Detect which cell encompasses the target text, then output its (x, y) center coordinate. 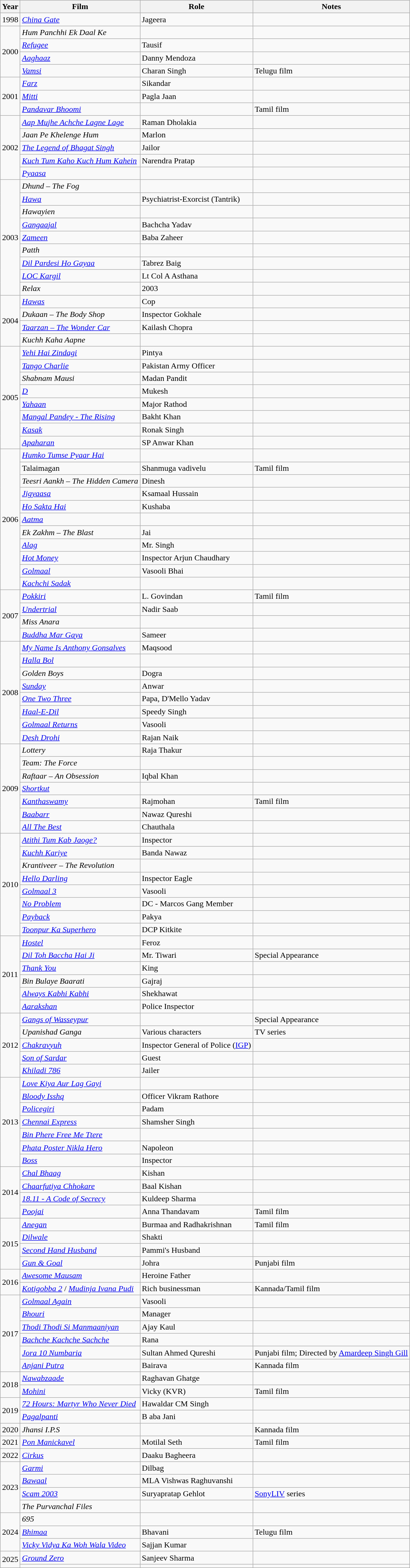
Kushaba (197, 507)
Guest (197, 1058)
Pintya (197, 353)
Phata Poster Nikla Hero (80, 1147)
Inspector Arjun Chaudhary (197, 558)
Kuchh Kariye (80, 853)
Chennai Express (80, 1122)
Papa, D'Mello Yadav (197, 699)
Policegiri (80, 1109)
Notes (331, 7)
Nawabzaade (80, 1378)
Kasak (80, 430)
Mr. Tiwari (197, 955)
2019 (10, 1410)
2012 (10, 1045)
Major Rathod (197, 404)
Kishan (197, 1173)
2022 (10, 1455)
Alag (80, 545)
Bhouri (80, 1314)
Feroz (197, 942)
One Two Three (80, 699)
Maqsood (197, 648)
Aap Mujhe Achche Lagne Lage (80, 122)
Napoleon (197, 1147)
Toonpur Ka Superhero (80, 929)
Pakistan Army Officer (197, 365)
Desh Drohi (80, 737)
Speedy Singh (197, 712)
2017 (10, 1333)
Anwar (197, 686)
Aaghaaz (80, 58)
Anegan (80, 1224)
2001 (10, 96)
Gangaajal (80, 225)
Bloody Isshq (80, 1096)
Khiladi 786 (80, 1071)
Second Hand Husband (80, 1250)
Upanishad Ganga (80, 1032)
Hostel (80, 942)
Refugee (80, 45)
Ek Zakhm – The Blast (80, 532)
Farz (80, 84)
Cop (197, 301)
Ho Sakta Hai (80, 507)
2009 (10, 788)
Aarakshan (80, 1007)
Dogra (197, 673)
695 (80, 1519)
King (197, 968)
Shortkut (80, 789)
Jora 10 Numbaria (80, 1352)
Police Inspector (197, 1007)
Hawayien (80, 212)
Bawaal (80, 1481)
Tausif (197, 45)
2014 (10, 1192)
Hot Money (80, 558)
Johra (197, 1263)
Haal-E-Dil (80, 712)
Bhimaa (80, 1532)
Baba Zaheer (197, 237)
No Problem (80, 904)
Son of Sardar (80, 1058)
Bhavani (197, 1532)
Iqbal Khan (197, 776)
Mitti (80, 96)
Year (10, 7)
Pyaasa (80, 173)
Ground Zero (80, 1558)
Payback (80, 917)
Teesri Aankh – The Hidden Camera (80, 481)
Baabarr (80, 814)
Miss Anara (80, 622)
Role (197, 7)
Awesome Mausam (80, 1276)
2005 (10, 397)
Motilal Seth (197, 1442)
2020 (10, 1430)
Ksamaal Hussain (197, 494)
Sameer (197, 635)
Raghavan Ghatge (197, 1378)
Bairava (197, 1365)
Mohini (80, 1391)
2007 (10, 616)
Thodi Thodi Si Manmaaniyan (80, 1327)
My Name Is Anthony Gonsalves (80, 648)
Atithi Tum Kab Jaoge? (80, 840)
Bin Phere Free Me Ttere (80, 1135)
Pakya (197, 917)
Chauthala (197, 827)
Nadir Saab (197, 609)
Pon Manickavel (80, 1442)
All The Best (80, 827)
Jhansi I.P.S (80, 1430)
Hello Darling (80, 878)
Sikandar (197, 84)
Chaarfutiya Chhokare (80, 1186)
Patth (80, 250)
Hawas (80, 301)
Lt Col A Asthana (197, 276)
Vasooli Bhai (197, 571)
Vicky Vidya Ka Woh Wala Video (80, 1545)
Rajan Naik (197, 737)
Ronak Singh (197, 430)
Bachcha Yadav (197, 225)
2004 (10, 321)
Psychiatrist-Exorcist (Tantrik) (197, 199)
Poojai (80, 1212)
Kannada/Tamil film (331, 1288)
2008 (10, 692)
Burmaa and Radhakrishnan (197, 1224)
Inspector Gokhale (197, 314)
Officer Vikram Rathore (197, 1096)
Pagla Jaan (197, 96)
DC - Marcos Gang Member (197, 904)
Hum Panchhi Ek Daal Ke (80, 32)
Narendra Pratap (197, 161)
Taarzan – The Wonder Car (80, 327)
Talaimagan (80, 468)
Golmaal (80, 571)
TV series (331, 1032)
Mukesh (197, 391)
2024 (10, 1532)
LOC Kargil (80, 276)
Sanjeev Sharma (197, 1558)
Pammi's Husband (197, 1250)
Kanthaswamy (80, 802)
Dilwale (80, 1237)
Padam (197, 1109)
2015 (10, 1244)
Golmaal 3 (80, 891)
Shabnam Mausi (80, 379)
Dilbag (197, 1468)
Relax (80, 289)
Golmaal Returns (80, 724)
Dil Pardesi Ho Gayaa (80, 263)
Gun & Goal (80, 1263)
Sajjan Kumar (197, 1545)
Ajay Kaul (197, 1327)
SonyLIV series (331, 1494)
Dinesh (197, 481)
Gajraj (197, 981)
Madan Pandit (197, 379)
Dukaan – The Body Shop (80, 314)
2011 (10, 974)
Rajmohan (197, 802)
DCP Kitkite (197, 929)
Shanmuga vadivelu (197, 468)
Sultan Ahmed Qureshi (197, 1352)
Lottery (80, 750)
Jailor (197, 148)
B aba Jani (197, 1417)
Punjabi film (331, 1263)
Jageera (197, 20)
Dhund – The Fog (80, 186)
Aatma (80, 519)
Nawaz Qureshi (197, 814)
2018 (10, 1384)
L. Govindan (197, 596)
Boss (80, 1160)
Kuch Tum Kaho Kuch Hum Kahein (80, 161)
Hawa (80, 199)
SP Anwar Khan (197, 443)
Jaan Pe Khelenge Hum (80, 135)
Krantiveer – The Revolution (80, 865)
Inspector Eagle (197, 878)
Bachche Kachche Sachche (80, 1340)
Anna Thandavam (197, 1212)
Film (80, 7)
Scam 2003 (80, 1494)
Bin Bulaye Baarati (80, 981)
Cirkus (80, 1455)
Buddha Mar Gaya (80, 635)
Raftaar – An Obsession (80, 776)
Daaku Bagheera (197, 1455)
Kailash Chopra (197, 327)
2021 (10, 1442)
Vicky (KVR) (197, 1391)
Anjani Putra (80, 1365)
Danny Mendoza (197, 58)
Hawaldar CM Singh (197, 1404)
Charan Singh (197, 71)
Yehi Hai Zindagi (80, 353)
Humko Tumse Pyaar Hai (80, 455)
72 Hours: Martyr Who Never Died (80, 1404)
2013 (10, 1122)
Zameen (80, 237)
Thank You (80, 968)
Sunday (80, 686)
Inspector General of Police (IGP) (197, 1045)
Yahaan (80, 404)
China Gate (80, 20)
Various characters (197, 1032)
Golmaal Again (80, 1301)
Pandavar Bhoomi (80, 109)
Chal Bhaag (80, 1173)
Heroine Father (197, 1276)
Garmi (80, 1468)
Pokkiri (80, 596)
Jailer (197, 1071)
Tango Charlie (80, 365)
Mr. Singh (197, 545)
Mangal Pandey - The Rising (80, 417)
2006 (10, 519)
2025 (10, 1559)
Halla Bol (80, 660)
Golden Boys (80, 673)
Apaharan (80, 443)
Tabrez Baig (197, 263)
Gangs of Wasseypur (80, 1019)
2002 (10, 148)
Love Kiya Aur Lag Gayi (80, 1083)
Rich businessman (197, 1288)
18.11 - A Code of Secrecy (80, 1199)
Shamsher Singh (197, 1122)
Banda Nawaz (197, 853)
Marlon (197, 135)
Jigyaasa (80, 494)
Baal Kishan (197, 1186)
Always Kabhi Kabhi (80, 994)
Vamsi (80, 71)
Chakravyuh (80, 1045)
MLA Vishwas Raghuvanshi (197, 1481)
2000 (10, 52)
Kuldeep Sharma (197, 1199)
The Purvanchal Files (80, 1506)
Suryapratap Gehlot (197, 1494)
Kuchh Kaha Aapne (80, 340)
2010 (10, 885)
1998 (10, 20)
D (80, 391)
Rana (197, 1340)
Dil Toh Baccha Hai Ji (80, 955)
Punjabi film; Directed by Amardeep Singh Gill (331, 1352)
Pagalpanti (80, 1417)
Bakht Khan (197, 417)
Manager (197, 1314)
Shekhawat (197, 994)
Team: The Force (80, 763)
Raman Dholakia (197, 122)
The Legend of Bhagat Singh (80, 148)
Raja Thakur (197, 750)
Kotigobba 2 / Mudinja Ivana Pudi (80, 1288)
Shakti (197, 1237)
Undertrial (80, 609)
Jai (197, 532)
Kachchi Sadak (80, 584)
2016 (10, 1282)
2023 (10, 1487)
